Locate the cell with the specified text and output its [X, Y] center coordinate. 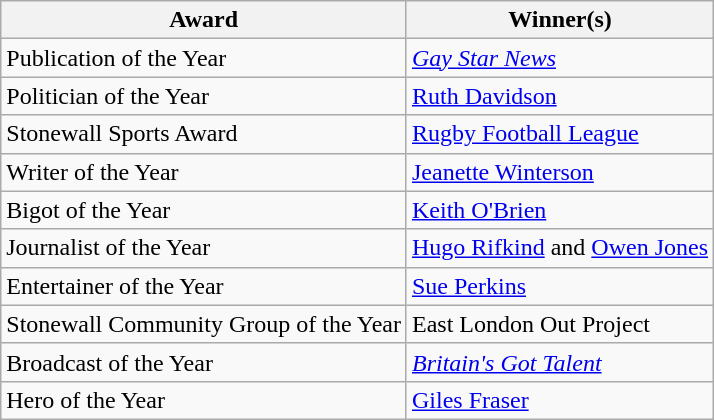
Broadcast of the Year [204, 362]
Publication of the Year [204, 58]
Politician of the Year [204, 96]
Stonewall Sports Award [204, 134]
Ruth Davidson [560, 96]
Entertainer of the Year [204, 286]
Rugby Football League [560, 134]
Gay Star News [560, 58]
East London Out Project [560, 324]
Jeanette Winterson [560, 172]
Award [204, 20]
Sue Perkins [560, 286]
Britain's Got Talent [560, 362]
Giles Fraser [560, 400]
Hero of the Year [204, 400]
Keith O'Brien [560, 210]
Winner(s) [560, 20]
Hugo Rifkind and Owen Jones [560, 248]
Bigot of the Year [204, 210]
Stonewall Community Group of the Year [204, 324]
Writer of the Year [204, 172]
Journalist of the Year [204, 248]
